Output the [X, Y] coordinate of the center of the cell containing the given text.  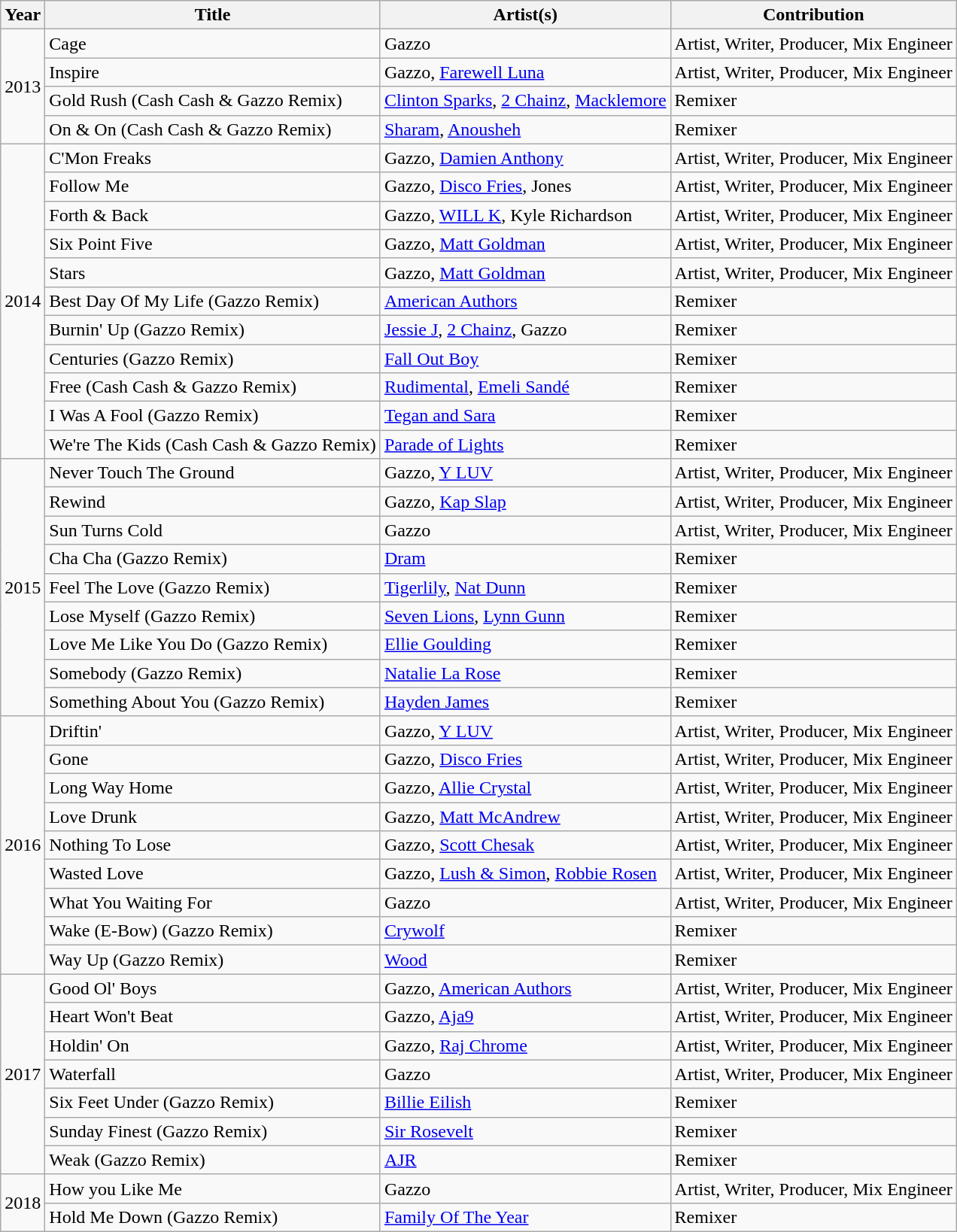
Never Touch The Ground [213, 473]
Tigerlily, Nat Dunn [525, 587]
How you Like Me [213, 1188]
Gazzo, Matt McAndrew [525, 816]
Good Ol' Boys [213, 988]
Gazzo, WILL K, Kyle Richardson [525, 215]
Jessie J, 2 Chainz, Gazzo [525, 329]
Sunday Finest (Gazzo Remix) [213, 1131]
Sir Rosevelt [525, 1131]
2018 [23, 1203]
Wake (E-Bow) (Gazzo Remix) [213, 931]
Contribution [813, 15]
Artist(s) [525, 15]
Heart Won't Beat [213, 1017]
Tegan and Sara [525, 416]
Driftin' [213, 730]
Wood [525, 960]
Rewind [213, 502]
Gazzo, Kap Slap [525, 502]
2017 [23, 1074]
Centuries (Gazzo Remix) [213, 359]
Stars [213, 272]
Free (Cash Cash & Gazzo Remix) [213, 387]
Cage [213, 44]
Best Day Of My Life (Gazzo Remix) [213, 301]
I Was A Fool (Gazzo Remix) [213, 416]
On & On (Cash Cash & Gazzo Remix) [213, 129]
2015 [23, 588]
Six Point Five [213, 244]
Love Me Like You Do (Gazzo Remix) [213, 645]
Gazzo, American Authors [525, 988]
Feel The Love (Gazzo Remix) [213, 587]
Inspire [213, 72]
Lose Myself (Gazzo Remix) [213, 616]
Weak (Gazzo Remix) [213, 1160]
Crywolf [525, 931]
Gazzo, Lush & Simon, Robbie Rosen [525, 874]
Nothing To Lose [213, 845]
Gazzo, Scott Chesak [525, 845]
Gazzo, Farewell Luna [525, 72]
Hayden James [525, 702]
Holdin' On [213, 1045]
Gazzo, Disco Fries [525, 759]
2013 [23, 86]
Ellie Goulding [525, 645]
Wasted Love [213, 874]
Dram [525, 559]
Year [23, 15]
C'Mon Freaks [213, 158]
Long Way Home [213, 787]
Way Up (Gazzo Remix) [213, 960]
Rudimental, Emeli Sandé [525, 387]
Something About You (Gazzo Remix) [213, 702]
Title [213, 15]
Clinton Sparks, 2 Chainz, Macklemore [525, 101]
Waterfall [213, 1074]
Gold Rush (Cash Cash & Gazzo Remix) [213, 101]
We're The Kids (Cash Cash & Gazzo Remix) [213, 445]
Cha Cha (Gazzo Remix) [213, 559]
Gazzo, Disco Fries, Jones [525, 187]
Follow Me [213, 187]
Family Of The Year [525, 1217]
Natalie La Rose [525, 673]
Gazzo, Allie Crystal [525, 787]
Billie Eilish [525, 1103]
Seven Lions, Lynn Gunn [525, 616]
Forth & Back [213, 215]
Sun Turns Cold [213, 530]
Gazzo, Raj Chrome [525, 1045]
AJR [525, 1160]
What You Waiting For [213, 903]
Fall Out Boy [525, 359]
Sharam, Anousheh [525, 129]
American Authors [525, 301]
2016 [23, 845]
Parade of Lights [525, 445]
Love Drunk [213, 816]
Gazzo, Aja9 [525, 1017]
Six Feet Under (Gazzo Remix) [213, 1103]
Hold Me Down (Gazzo Remix) [213, 1217]
Gone [213, 759]
Gazzo, Damien Anthony [525, 158]
Somebody (Gazzo Remix) [213, 673]
Burnin' Up (Gazzo Remix) [213, 329]
2014 [23, 301]
